Determine the (x, y) coordinate at the center of the cell enclosing the given text.  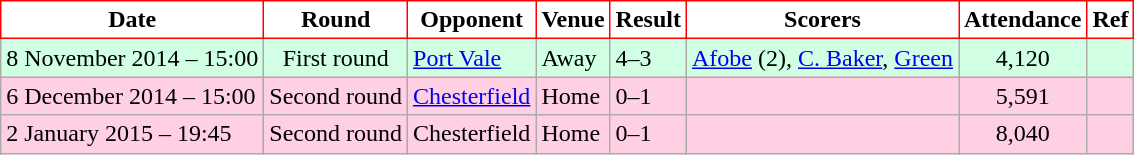
Ref (1110, 20)
Port Vale (472, 58)
Date (132, 20)
Afobe (2), C. Baker, Green (822, 58)
4,120 (1022, 58)
Scorers (822, 20)
4–3 (648, 58)
5,591 (1022, 96)
6 December 2014 – 15:00 (132, 96)
Round (336, 20)
Result (648, 20)
Venue (573, 20)
2 January 2015 – 19:45 (132, 134)
Away (573, 58)
Opponent (472, 20)
8 November 2014 – 15:00 (132, 58)
First round (336, 58)
Attendance (1022, 20)
8,040 (1022, 134)
